Detect which cell encompasses the target text, then output its (x, y) center coordinate. 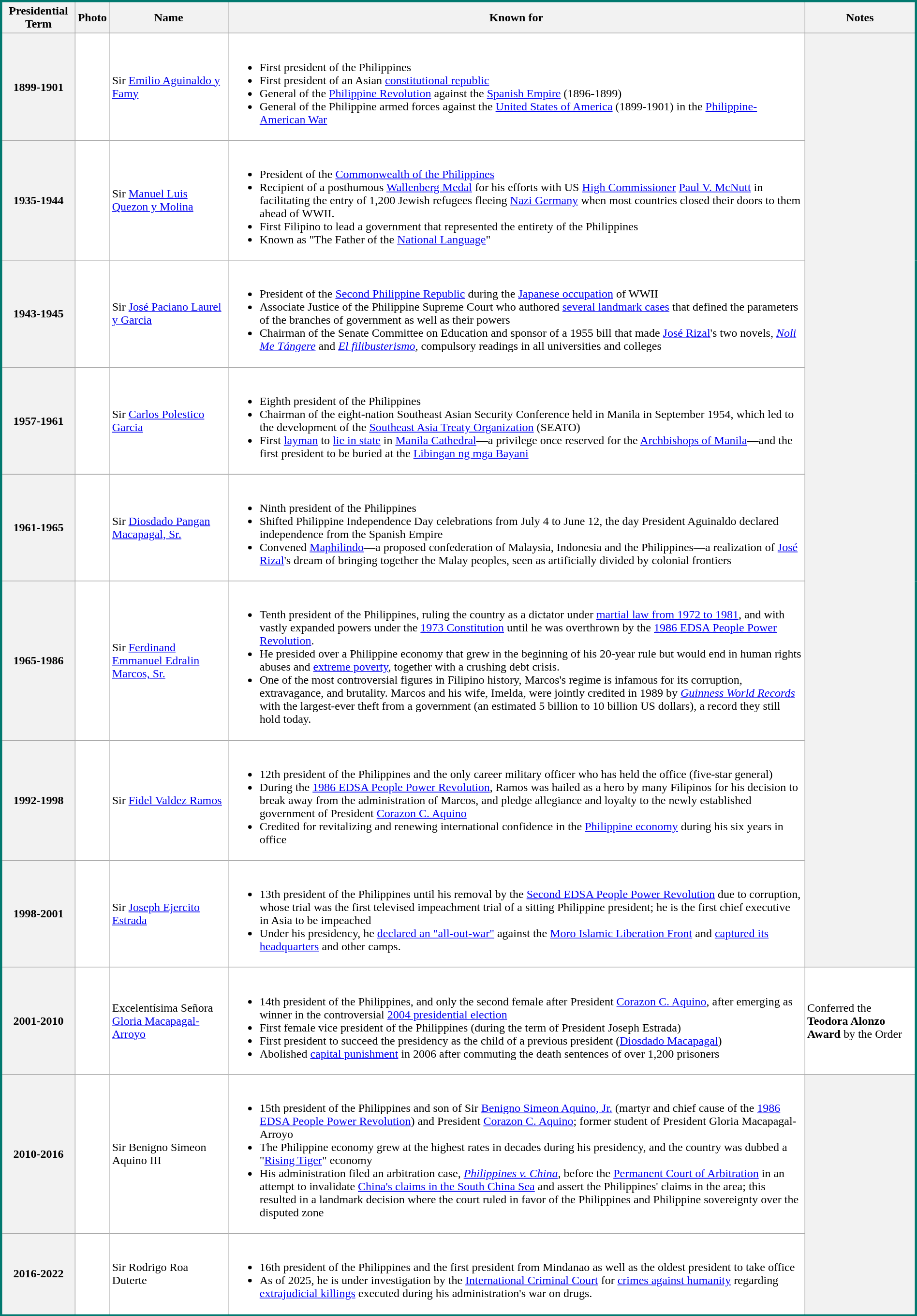
Excelentísima Señora Gloria Macapagal-Arroyo (168, 1021)
Sir Benigno Simeon Aquino III (168, 1153)
Sir Fidel Valdez Ramos (168, 800)
Photo (92, 17)
1957-1961 (38, 421)
Sir Joseph Ejercito Estrada (168, 913)
Sir José Paciano Laurel y Garcia (168, 314)
Sir Ferdinand Emmanuel Edralin Marcos, Sr. (168, 661)
1961-1965 (38, 527)
2016-2022 (38, 1274)
1965-1986 (38, 661)
1899-1901 (38, 87)
Presidential Term (38, 17)
Name (168, 17)
1998-2001 (38, 913)
Known for (516, 17)
2001-2010 (38, 1021)
1943-1945 (38, 314)
Sir Carlos Polestico Garcia (168, 421)
1992-1998 (38, 800)
Sir Rodrigo Roa Duterte (168, 1274)
Sir Diosdado Pangan Macapagal, Sr. (168, 527)
1935-1944 (38, 200)
Conferred the Teodora Alonzo Award by the Order (860, 1021)
2010-2016 (38, 1153)
Sir Manuel Luis Quezon y Molina (168, 200)
Notes (860, 17)
Sir Emilio Aguinaldo y Famy (168, 87)
